For the text-containing cell, return its midpoint in (X, Y) coordinate format. 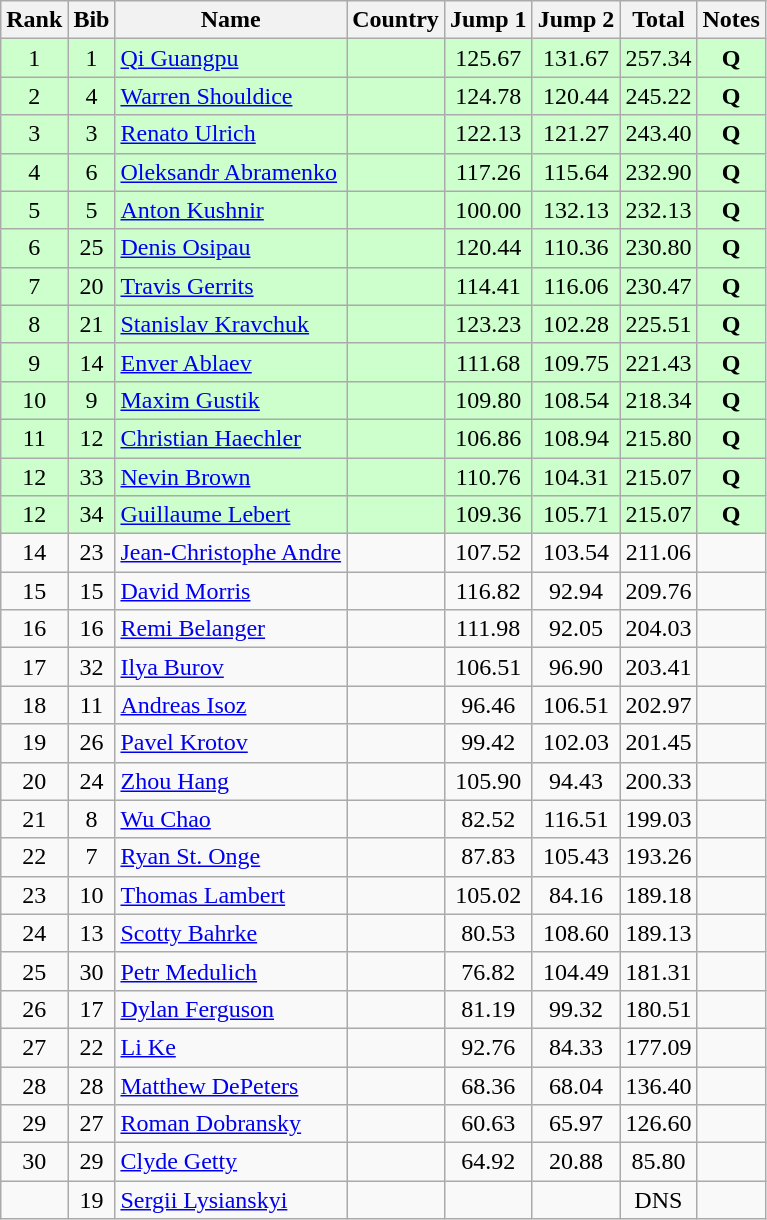
230.80 (658, 248)
109.75 (576, 362)
Oleksandr Abramenko (231, 172)
Denis Osipau (231, 248)
65.97 (576, 1124)
111.98 (488, 629)
Notes (731, 20)
116.06 (576, 286)
232.13 (658, 210)
105.71 (576, 515)
Renato Ulrich (231, 134)
Petr Medulich (231, 971)
203.41 (658, 667)
87.83 (488, 857)
Thomas Lambert (231, 895)
117.26 (488, 172)
99.32 (576, 1009)
76.82 (488, 971)
215.80 (658, 438)
109.80 (488, 400)
32 (92, 667)
96.46 (488, 705)
106.86 (488, 438)
136.40 (658, 1085)
122.13 (488, 134)
96.90 (576, 667)
Li Ke (231, 1047)
115.64 (576, 172)
33 (92, 477)
131.67 (576, 58)
103.54 (576, 553)
84.16 (576, 895)
60.63 (488, 1124)
David Morris (231, 591)
Roman Dobransky (231, 1124)
201.45 (658, 743)
Pavel Krotov (231, 743)
Ilya Burov (231, 667)
64.92 (488, 1162)
243.40 (658, 134)
109.36 (488, 515)
68.36 (488, 1085)
84.33 (576, 1047)
200.33 (658, 781)
189.18 (658, 895)
Andreas Isoz (231, 705)
Jump 2 (576, 20)
Enver Ablaev (231, 362)
180.51 (658, 1009)
116.51 (576, 819)
Maxim Gustik (231, 400)
Rank (34, 20)
Clyde Getty (231, 1162)
99.42 (488, 743)
125.67 (488, 58)
204.03 (658, 629)
110.36 (576, 248)
Matthew DePeters (231, 1085)
202.97 (658, 705)
218.34 (658, 400)
181.31 (658, 971)
81.19 (488, 1009)
94.43 (576, 781)
126.60 (658, 1124)
189.13 (658, 933)
Christian Haechler (231, 438)
209.76 (658, 591)
105.02 (488, 895)
2 (34, 96)
Total (658, 20)
13 (92, 933)
Nevin Brown (231, 477)
123.23 (488, 324)
82.52 (488, 819)
104.31 (576, 477)
225.51 (658, 324)
Jump 1 (488, 20)
Jean-Christophe Andre (231, 553)
121.27 (576, 134)
211.06 (658, 553)
Travis Gerrits (231, 286)
Name (231, 20)
102.28 (576, 324)
92.76 (488, 1047)
221.43 (658, 362)
108.54 (576, 400)
230.47 (658, 286)
Guillaume Lebert (231, 515)
Wu Chao (231, 819)
92.05 (576, 629)
257.34 (658, 58)
245.22 (658, 96)
20.88 (576, 1162)
92.94 (576, 591)
68.04 (576, 1085)
105.90 (488, 781)
116.82 (488, 591)
177.09 (658, 1047)
Qi Guangpu (231, 58)
85.80 (658, 1162)
80.53 (488, 933)
132.13 (576, 210)
108.60 (576, 933)
100.00 (488, 210)
Dylan Ferguson (231, 1009)
Country (396, 20)
124.78 (488, 96)
DNS (658, 1200)
Ryan St. Onge (231, 857)
199.03 (658, 819)
114.41 (488, 286)
105.43 (576, 857)
Anton Kushnir (231, 210)
Stanislav Kravchuk (231, 324)
Scotty Bahrke (231, 933)
Bib (92, 20)
104.49 (576, 971)
193.26 (658, 857)
18 (34, 705)
107.52 (488, 553)
Warren Shouldice (231, 96)
Remi Belanger (231, 629)
111.68 (488, 362)
110.76 (488, 477)
108.94 (576, 438)
102.03 (576, 743)
Zhou Hang (231, 781)
Sergii Lysianskyi (231, 1200)
232.90 (658, 172)
34 (92, 515)
